Scan for the cell matching the given text and deliver its [x, y] coordinate at center. 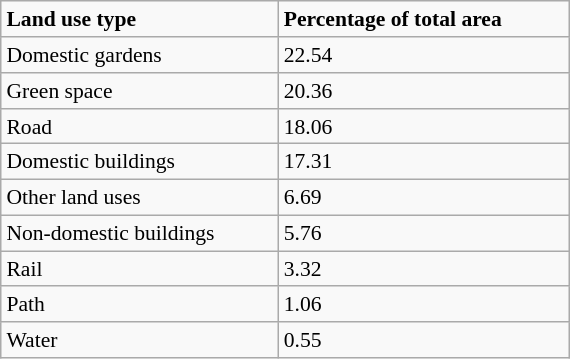
6.69 [424, 197]
Water [140, 340]
Land use type [140, 19]
Rail [140, 269]
Road [140, 126]
Other land uses [140, 197]
Non-domestic buildings [140, 233]
5.76 [424, 233]
0.55 [424, 340]
22.54 [424, 55]
Percentage of total area [424, 19]
Domestic gardens [140, 55]
20.36 [424, 91]
Path [140, 304]
3.32 [424, 269]
Green space [140, 91]
18.06 [424, 126]
1.06 [424, 304]
Domestic buildings [140, 162]
17.31 [424, 162]
